Determine the (x, y) coordinate at the center of the cell enclosing the given text.  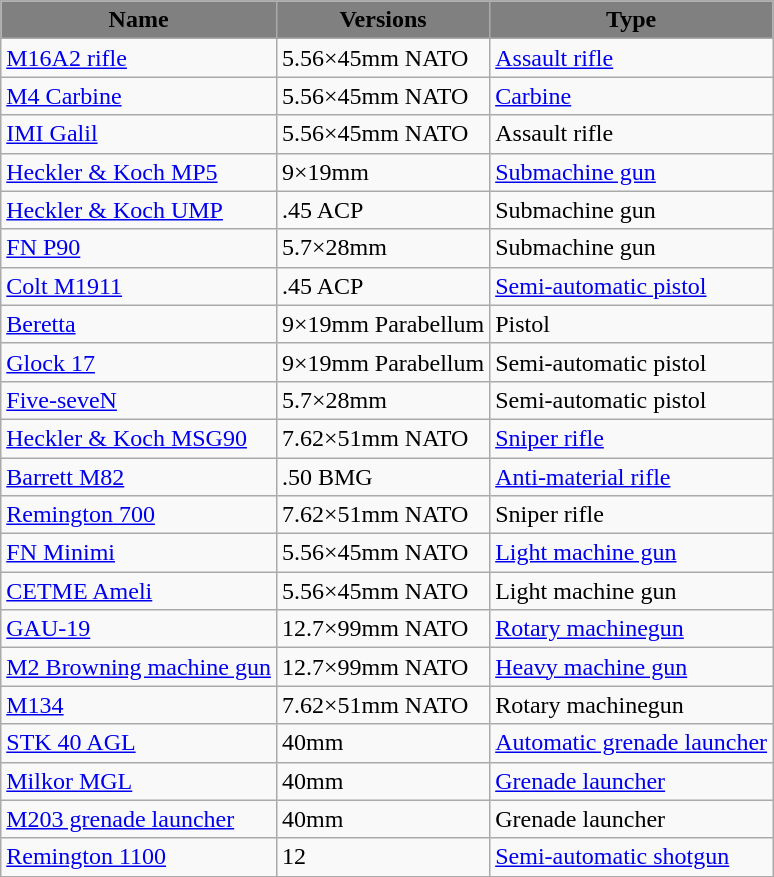
M134 (139, 705)
IMI Galil (139, 134)
Carbine (632, 96)
Automatic grenade launcher (632, 743)
Heckler & Koch MP5 (139, 172)
M16A2 rifle (139, 58)
Semi-automatic shotgun (632, 857)
Heavy machine gun (632, 667)
STK 40 AGL (139, 743)
9×19mm (382, 172)
GAU-19 (139, 629)
Anti-material rifle (632, 477)
Milkor MGL (139, 781)
Versions (382, 20)
Name (139, 20)
Glock 17 (139, 362)
Pistol (632, 324)
Heckler & Koch MSG90 (139, 438)
FN Minimi (139, 553)
M2 Browning machine gun (139, 667)
M203 grenade launcher (139, 819)
Five-seveN (139, 400)
Remington 700 (139, 515)
Barrett M82 (139, 477)
Heckler & Koch UMP (139, 210)
Beretta (139, 324)
FN P90 (139, 248)
Remington 1100 (139, 857)
CETME Ameli (139, 591)
Colt M1911 (139, 286)
.50 BMG (382, 477)
M4 Carbine (139, 96)
Type (632, 20)
12 (382, 857)
